Search for the cell housing the specified text and yield its [X, Y] center coordinate. 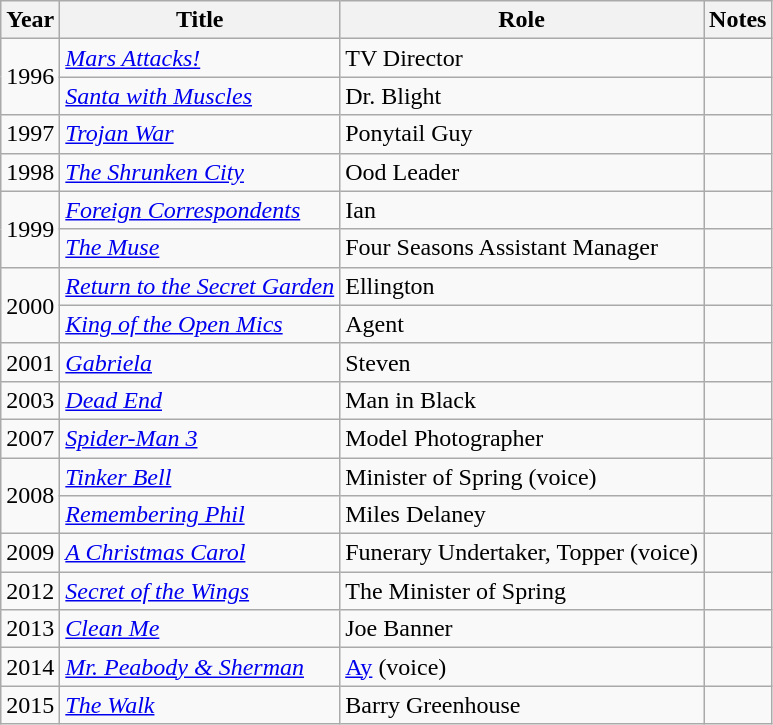
2013 [30, 629]
Year [30, 20]
Agent [522, 324]
Notes [738, 20]
Ood Leader [522, 172]
2003 [30, 400]
2001 [30, 362]
Minister of Spring (voice) [522, 477]
2007 [30, 438]
2008 [30, 496]
Clean Me [200, 629]
Role [522, 20]
Return to the Secret Garden [200, 286]
Secret of the Wings [200, 591]
Joe Banner [522, 629]
Funerary Undertaker, Topper (voice) [522, 553]
The Shrunken City [200, 172]
The Muse [200, 248]
Miles Delaney [522, 515]
Man in Black [522, 400]
Mars Attacks! [200, 58]
Gabriela [200, 362]
Title [200, 20]
Dead End [200, 400]
Ay (voice) [522, 667]
Tinker Bell [200, 477]
TV Director [522, 58]
1999 [30, 229]
Santa with Muscles [200, 96]
Trojan War [200, 134]
1997 [30, 134]
King of the Open Mics [200, 324]
The Minister of Spring [522, 591]
The Walk [200, 705]
Foreign Correspondents [200, 210]
Ian [522, 210]
2009 [30, 553]
Ellington [522, 286]
Ponytail Guy [522, 134]
Spider-Man 3 [200, 438]
2015 [30, 705]
Barry Greenhouse [522, 705]
1996 [30, 77]
Four Seasons Assistant Manager [522, 248]
1998 [30, 172]
A Christmas Carol [200, 553]
2000 [30, 305]
Mr. Peabody & Sherman [200, 667]
2012 [30, 591]
Steven [522, 362]
2014 [30, 667]
Model Photographer [522, 438]
Dr. Blight [522, 96]
Remembering Phil [200, 515]
